From the cell containing the given text, extract its center point as (X, Y) coordinate. 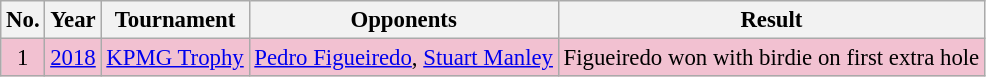
No. (23, 20)
Result (771, 20)
KPMG Trophy (175, 58)
Pedro Figueiredo, Stuart Manley (404, 58)
Opponents (404, 20)
1 (23, 58)
Figueiredo won with birdie on first extra hole (771, 58)
Tournament (175, 20)
Year (73, 20)
2018 (73, 58)
